From the cell containing the given text, extract its center point as [x, y] coordinate. 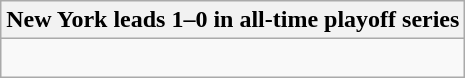
New York leads 1–0 in all-time playoff series [233, 20]
